Output the [x, y] coordinate of the center of the cell containing the given text.  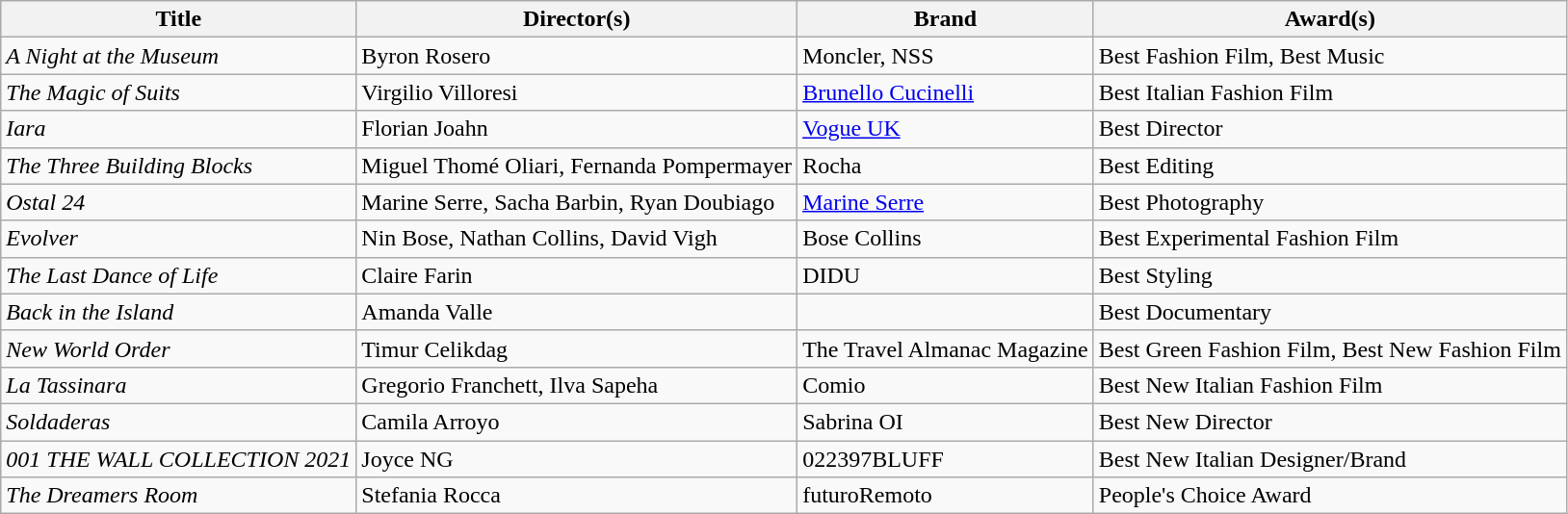
DIDU [946, 275]
Evolver [179, 239]
Marine Serre [946, 202]
Best Documentary [1329, 312]
Sabrina OI [946, 422]
Timur Celikdag [577, 348]
Best Styling [1329, 275]
The Travel Almanac Magazine [946, 348]
Stefania Rocca [577, 496]
Brand [946, 19]
The Three Building Blocks [179, 166]
Comio [946, 385]
Iara [179, 129]
001 THE WALL COLLECTION 2021 [179, 459]
Moncler, NSS [946, 56]
Title [179, 19]
Gregorio Franchett, Ilva Sapeha [577, 385]
Best Experimental Fashion Film [1329, 239]
The Last Dance of Life [179, 275]
Florian Joahn [577, 129]
Miguel Thomé Oliari, Fernanda Pompermayer [577, 166]
022397BLUFF [946, 459]
Best New Director [1329, 422]
Award(s) [1329, 19]
Best New Italian Fashion Film [1329, 385]
Brunello Cucinelli [946, 92]
Best New Italian Designer/Brand [1329, 459]
Best Photography [1329, 202]
futuroRemoto [946, 496]
Best Italian Fashion Film [1329, 92]
Best Fashion Film, Best Music [1329, 56]
People's Choice Award [1329, 496]
Nin Bose, Nathan Collins, David Vigh [577, 239]
Best Editing [1329, 166]
Back in the Island [179, 312]
Camila Arroyo [577, 422]
Virgilio Villoresi [577, 92]
Joyce NG [577, 459]
Bose Collins [946, 239]
Rocha [946, 166]
Vogue UK [946, 129]
Claire Farin [577, 275]
New World Order [179, 348]
Best Green Fashion Film, Best New Fashion Film [1329, 348]
The Dreamers Room [179, 496]
Ostal 24 [179, 202]
Soldaderas [179, 422]
Director(s) [577, 19]
Byron Rosero [577, 56]
Best Director [1329, 129]
Amanda Valle [577, 312]
A Night at the Museum [179, 56]
The Magic of Suits [179, 92]
La Tassinara [179, 385]
Marine Serre, Sacha Barbin, Ryan Doubiago [577, 202]
